Scan for the cell matching the given text and deliver its (X, Y) coordinate at center. 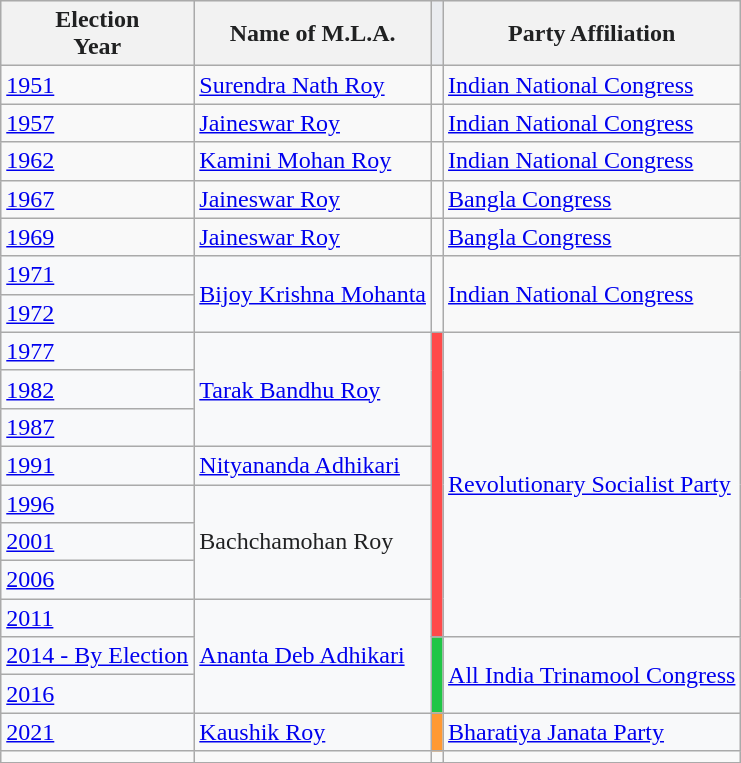
1969 (98, 237)
1971 (98, 275)
1987 (98, 427)
Surendra Nath Roy (313, 85)
Kaushik Roy (313, 732)
Bijoy Krishna Mohanta (313, 294)
1972 (98, 313)
2021 (98, 732)
Bachchamohan Roy (313, 541)
ElectionYear (98, 34)
2001 (98, 542)
1962 (98, 161)
1951 (98, 85)
Ananta Deb Adhikari (313, 656)
1982 (98, 389)
All India Trinamool Congress (592, 675)
Name of M.L.A. (313, 34)
1991 (98, 465)
2011 (98, 618)
Bharatiya Janata Party (592, 732)
Party Affiliation (592, 34)
Tarak Bandhu Roy (313, 389)
2014 - By Election (98, 656)
2016 (98, 694)
1957 (98, 123)
1977 (98, 351)
1967 (98, 199)
Nityananda Adhikari (313, 465)
2006 (98, 580)
Kamini Mohan Roy (313, 161)
Revolutionary Socialist Party (592, 484)
1996 (98, 503)
